Scan for the cell matching the given text and deliver its [X, Y] coordinate at center. 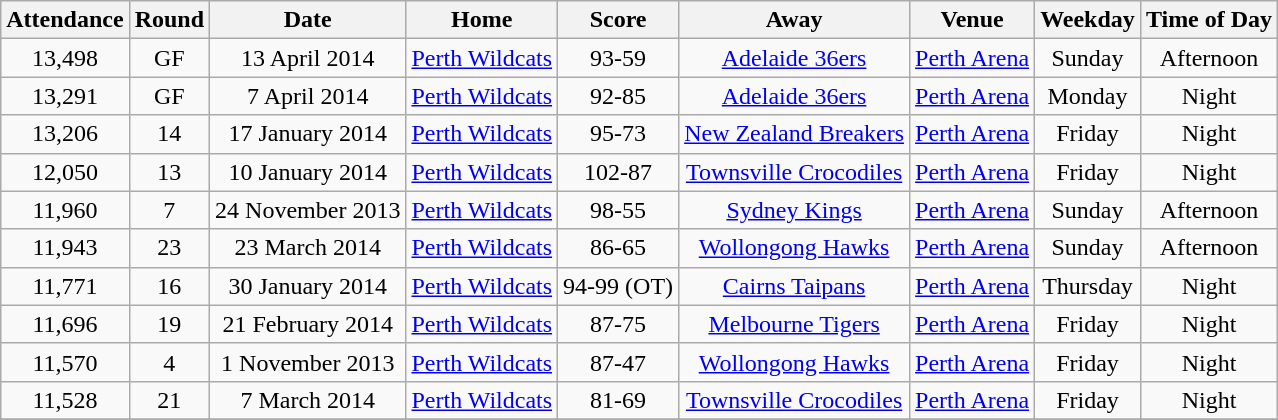
Attendance [65, 20]
13,498 [65, 58]
86-65 [618, 248]
16 [169, 286]
Venue [972, 20]
13,206 [65, 134]
30 January 2014 [308, 286]
Home [482, 20]
11,696 [65, 324]
23 March 2014 [308, 248]
1 November 2013 [308, 362]
11,960 [65, 210]
13,291 [65, 96]
11,771 [65, 286]
94-99 (OT) [618, 286]
93-59 [618, 58]
7 [169, 210]
12,050 [65, 172]
New Zealand Breakers [794, 134]
Thursday [1088, 286]
Cairns Taipans [794, 286]
10 January 2014 [308, 172]
Monday [1088, 96]
Away [794, 20]
21 [169, 400]
17 January 2014 [308, 134]
Score [618, 20]
102-87 [618, 172]
11,570 [65, 362]
7 March 2014 [308, 400]
87-75 [618, 324]
4 [169, 362]
92-85 [618, 96]
23 [169, 248]
14 [169, 134]
13 April 2014 [308, 58]
95-73 [618, 134]
13 [169, 172]
81-69 [618, 400]
98-55 [618, 210]
21 February 2014 [308, 324]
Date [308, 20]
24 November 2013 [308, 210]
11,943 [65, 248]
Sydney Kings [794, 210]
Melbourne Tigers [794, 324]
19 [169, 324]
Weekday [1088, 20]
Round [169, 20]
Time of Day [1208, 20]
7 April 2014 [308, 96]
87-47 [618, 362]
11,528 [65, 400]
